Capture the cell that displays the provided text and extract its (X, Y) central coordinate. 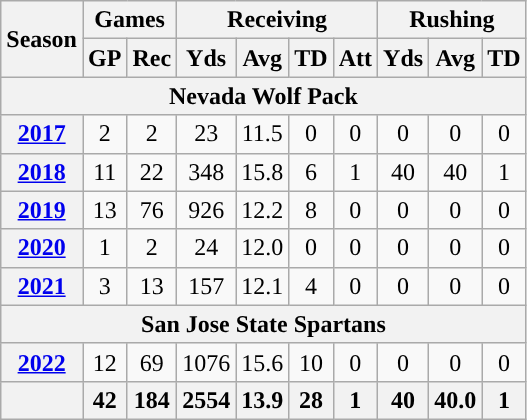
1076 (206, 362)
11.5 (262, 134)
4 (311, 286)
Att (355, 58)
23 (206, 134)
76 (152, 210)
San Jose State Spartans (264, 324)
926 (206, 210)
8 (311, 210)
12.2 (262, 210)
Rec (152, 58)
12.1 (262, 286)
6 (311, 172)
2017 (42, 134)
42 (104, 400)
13.9 (262, 400)
69 (152, 362)
12 (104, 362)
40.0 (456, 400)
2021 (42, 286)
22 (152, 172)
184 (152, 400)
157 (206, 286)
15.6 (262, 362)
GP (104, 58)
10 (311, 362)
2020 (42, 248)
12.0 (262, 248)
3 (104, 286)
Receiving (278, 20)
Games (129, 20)
2022 (42, 362)
24 (206, 248)
2554 (206, 400)
Rushing (452, 20)
2019 (42, 210)
Nevada Wolf Pack (264, 96)
348 (206, 172)
11 (104, 172)
Season (42, 39)
28 (311, 400)
15.8 (262, 172)
2018 (42, 172)
